Scan for the cell matching the given text and deliver its (X, Y) coordinate at center. 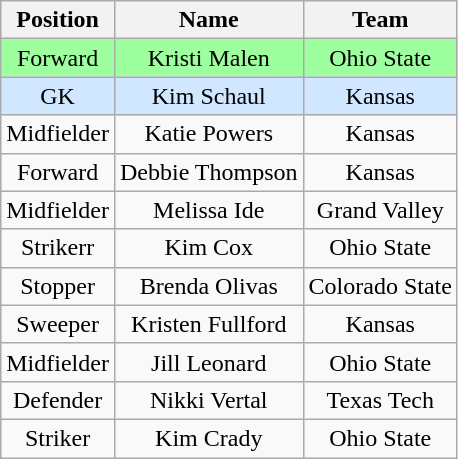
Name (208, 20)
Position (58, 20)
Team (380, 20)
Katie Powers (208, 134)
Defender (58, 400)
Kim Cox (208, 248)
Melissa Ide (208, 210)
Brenda Olivas (208, 286)
Kristi Malen (208, 58)
Grand Valley (380, 210)
Jill Leonard (208, 362)
Debbie Thompson (208, 172)
Kim Crady (208, 438)
Texas Tech (380, 400)
Strikerr (58, 248)
GK (58, 96)
Kim Schaul (208, 96)
Stopper (58, 286)
Nikki Vertal (208, 400)
Colorado State (380, 286)
Sweeper (58, 324)
Kristen Fullford (208, 324)
Striker (58, 438)
